Extract the (X, Y) coordinate from the center of the cell holding the provided text.  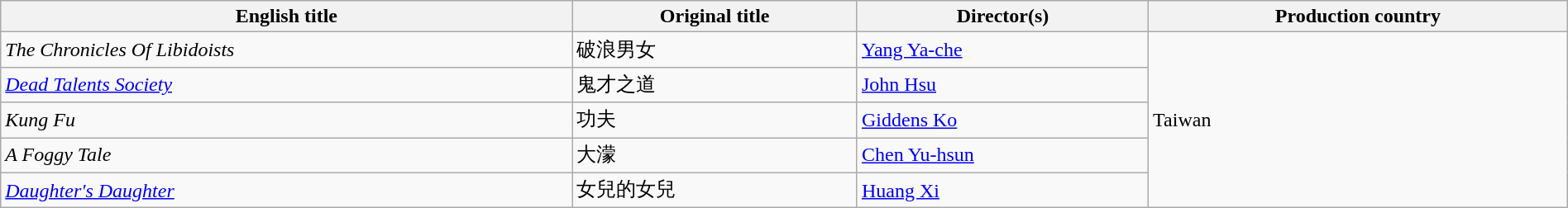
A Foggy Tale (286, 155)
John Hsu (1002, 84)
鬼才之道 (715, 84)
破浪男女 (715, 50)
Production country (1358, 17)
Daughter's Daughter (286, 190)
Director(s) (1002, 17)
大濛 (715, 155)
English title (286, 17)
Kung Fu (286, 121)
Taiwan (1358, 121)
Giddens Ko (1002, 121)
The Chronicles Of Libidoists (286, 50)
功夫 (715, 121)
Yang Ya-che (1002, 50)
Dead Talents Society (286, 84)
Original title (715, 17)
Huang Xi (1002, 190)
Chen Yu-hsun (1002, 155)
女兒的女兒 (715, 190)
